Output the [x, y] coordinate of the center of the cell containing the given text.  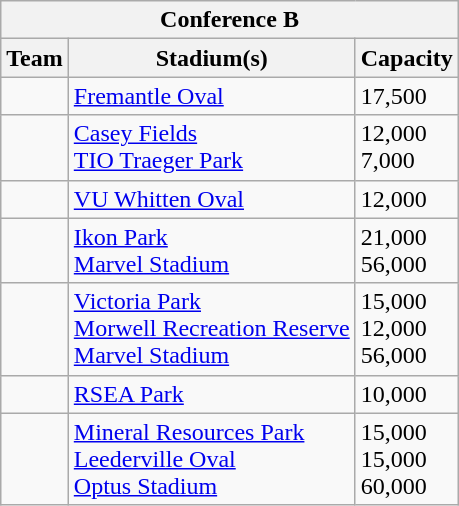
Ikon ParkMarvel Stadium [212, 250]
RSEA Park [212, 394]
Conference B [230, 20]
15,00012,00056,000 [406, 329]
17,500 [406, 96]
Stadium(s) [212, 58]
21,00056,000 [406, 250]
Capacity [406, 58]
Casey FieldsTIO Traeger Park [212, 148]
Victoria ParkMorwell Recreation ReserveMarvel Stadium [212, 329]
12,0007,000 [406, 148]
Mineral Resources ParkLeederville OvalOptus Stadium [212, 459]
12,000 [406, 199]
Fremantle Oval [212, 96]
15,00015,00060,000 [406, 459]
Team [35, 58]
VU Whitten Oval [212, 199]
10,000 [406, 394]
